Identify which cell holds the provided text, then report its [x, y] central coordinate. 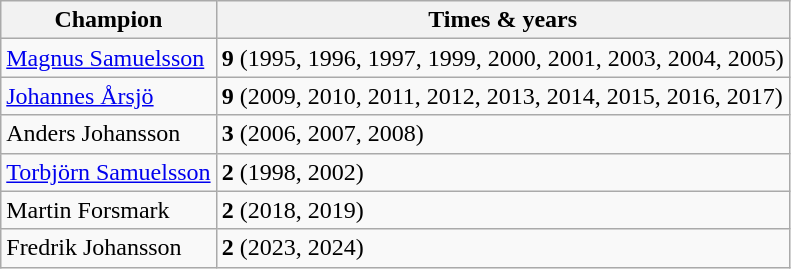
9 (2009, 2010, 2011, 2012, 2013, 2014, 2015, 2016, 2017) [502, 96]
2 (2018, 2019) [502, 210]
Champion [108, 20]
Anders Johansson [108, 134]
2 (1998, 2002) [502, 172]
9 (1995, 1996, 1997, 1999, 2000, 2001, 2003, 2004, 2005) [502, 58]
Johannes Årsjö [108, 96]
Fredrik Johansson [108, 248]
Martin Forsmark [108, 210]
2 (2023, 2024) [502, 248]
Torbjörn Samuelsson [108, 172]
Magnus Samuelsson [108, 58]
3 (2006, 2007, 2008) [502, 134]
Times & years [502, 20]
